Search for the cell housing the specified text and yield its [x, y] center coordinate. 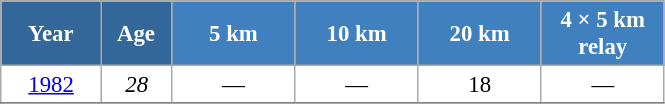
10 km [356, 34]
4 × 5 km relay [602, 34]
Year [52, 34]
28 [136, 85]
5 km [234, 34]
18 [480, 85]
1982 [52, 85]
Age [136, 34]
20 km [480, 34]
